Return [X, Y] of the center of cell containing provided text 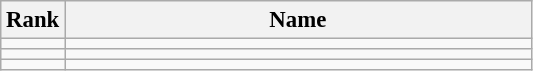
Name [298, 20]
Rank [33, 20]
